Extract the [x, y] coordinate from the center of the cell holding the provided text.  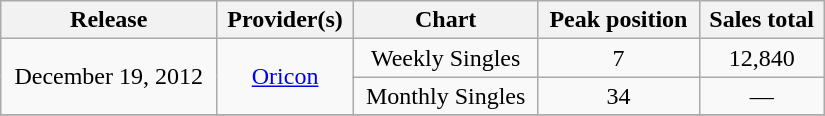
Provider(s) [286, 20]
Sales total [762, 20]
Chart [446, 20]
Peak position [618, 20]
Release [109, 20]
12,840 [762, 58]
Monthly Singles [446, 96]
7 [618, 58]
Weekly Singles [446, 58]
December 19, 2012 [109, 77]
34 [618, 96]
Oricon [286, 77]
— [762, 96]
